Return (x, y) of the center of cell containing provided text 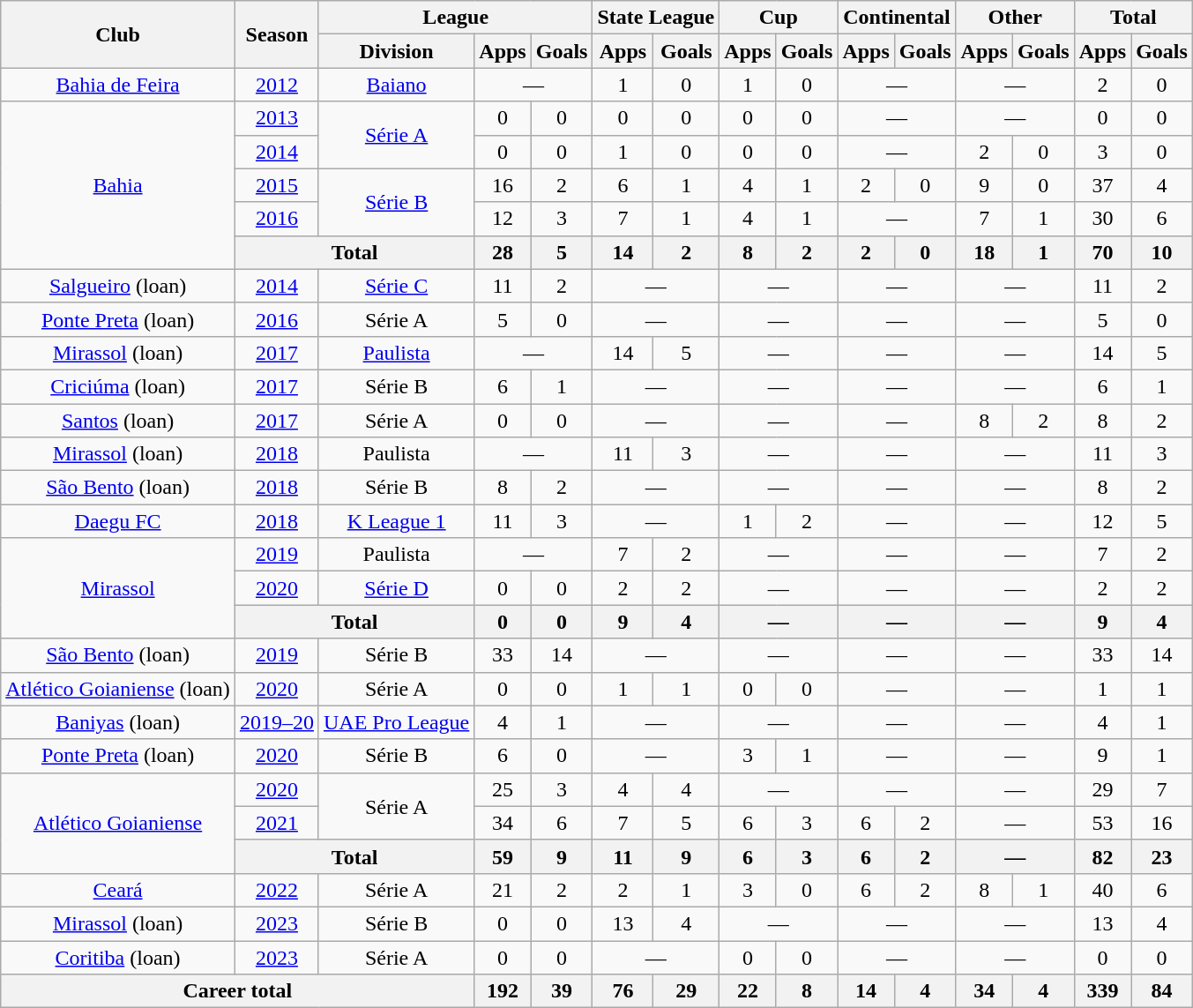
Criciúma (loan) (118, 386)
Baiano (396, 85)
59 (503, 856)
23 (1162, 856)
53 (1102, 823)
70 (1102, 252)
UAE Pro League (396, 722)
39 (562, 991)
28 (503, 252)
192 (503, 991)
84 (1162, 991)
Santos (loan) (118, 421)
76 (623, 991)
18 (984, 252)
2019–20 (277, 722)
2013 (277, 118)
Ceará (118, 890)
Série D (396, 588)
League (455, 18)
Mirassol (118, 588)
Club (118, 34)
Atlético Goianiense (118, 823)
2022 (277, 890)
10 (1162, 252)
339 (1102, 991)
40 (1102, 890)
Bahia (118, 185)
30 (1102, 219)
State League (656, 18)
Division (396, 51)
21 (503, 890)
Continental (897, 18)
Coritiba (loan) (118, 957)
Bahia de Feira (118, 85)
2012 (277, 85)
2015 (277, 185)
Other (1015, 18)
Série C (396, 286)
Cup (779, 18)
25 (503, 789)
Baniyas (loan) (118, 722)
Season (277, 34)
Daegu FC (118, 521)
22 (748, 991)
82 (1102, 856)
Salgueiro (loan) (118, 286)
Career total (238, 991)
37 (1102, 185)
Atlético Goianiense (loan) (118, 689)
K League 1 (396, 521)
2021 (277, 823)
